Pinpoint the cell where the given text exists, returning its (x, y) midpoint coordinate. 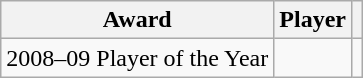
2008–09 Player of the Year (138, 58)
Player (313, 20)
Award (138, 20)
